Search for the cell housing the specified text and yield its (x, y) center coordinate. 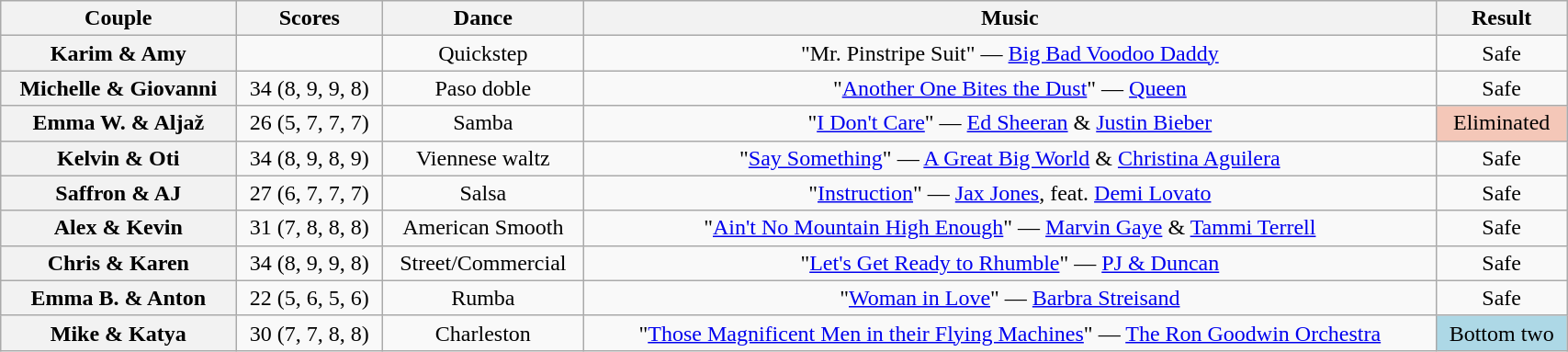
Viennese waltz (483, 158)
"Instruction" — Jax Jones, feat. Demi Lovato (1010, 193)
Salsa (483, 193)
Saffron & AJ (118, 193)
Eliminated (1502, 123)
Rumba (483, 298)
Music (1010, 18)
Karim & Amy (118, 53)
26 (5, 7, 7, 7) (310, 123)
Samba (483, 123)
Dance (483, 18)
"Another One Bites the Dust" — Queen (1010, 88)
34 (8, 9, 8, 9) (310, 158)
Alex & Kevin (118, 228)
Result (1502, 18)
American Smooth (483, 228)
Mike & Katya (118, 333)
"Mr. Pinstripe Suit" — Big Bad Voodoo Daddy (1010, 53)
"Say Something" — A Great Big World & Christina Aguilera (1010, 158)
"Those Magnificent Men in their Flying Machines" — The Ron Goodwin Orchestra (1010, 333)
"Let's Get Ready to Rhumble" — PJ & Duncan (1010, 263)
Street/Commercial (483, 263)
22 (5, 6, 5, 6) (310, 298)
Scores (310, 18)
Couple (118, 18)
"I Don't Care" — Ed Sheeran & Justin Bieber (1010, 123)
Paso doble (483, 88)
Quickstep (483, 53)
Emma W. & Aljaž (118, 123)
"Woman in Love" — Barbra Streisand (1010, 298)
Emma B. & Anton (118, 298)
31 (7, 8, 8, 8) (310, 228)
30 (7, 7, 8, 8) (310, 333)
Chris & Karen (118, 263)
27 (6, 7, 7, 7) (310, 193)
Kelvin & Oti (118, 158)
"Ain't No Mountain High Enough" — Marvin Gaye & Tammi Terrell (1010, 228)
Charleston (483, 333)
Michelle & Giovanni (118, 88)
Bottom two (1502, 333)
